For the text-containing cell, return its midpoint in [x, y] coordinate format. 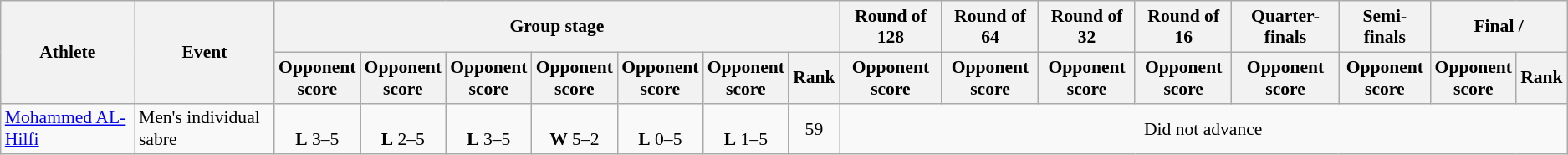
Quarter-finals [1285, 27]
Event [204, 52]
Athlete [68, 52]
Round of 16 [1183, 27]
L 0–5 [661, 129]
Mohammed AL-Hilfi [68, 129]
Final / [1499, 27]
W 5–2 [575, 129]
L 2–5 [403, 129]
Round of 32 [1087, 27]
Group stage [557, 27]
L 1–5 [746, 129]
Round of 64 [990, 27]
Round of 128 [891, 27]
Men's individual sabre [204, 129]
Semi-finals [1385, 27]
Did not advance [1203, 129]
59 [815, 129]
